Capture the cell that displays the provided text and extract its [X, Y] central coordinate. 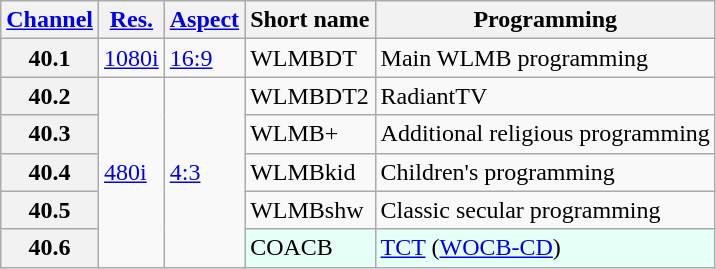
40.5 [50, 210]
COACB [310, 248]
40.3 [50, 134]
4:3 [204, 172]
WLMBDT [310, 58]
WLMBkid [310, 172]
16:9 [204, 58]
40.4 [50, 172]
WLMB+ [310, 134]
Channel [50, 20]
Children's programming [545, 172]
Additional religious programming [545, 134]
RadiantTV [545, 96]
Aspect [204, 20]
WLMBDT2 [310, 96]
Programming [545, 20]
Classic secular programming [545, 210]
40.1 [50, 58]
480i [132, 172]
1080i [132, 58]
Main WLMB programming [545, 58]
Res. [132, 20]
TCT (WOCB-CD) [545, 248]
40.6 [50, 248]
Short name [310, 20]
WLMBshw [310, 210]
40.2 [50, 96]
